Find where the given text appears and provide that cell's center as [X, Y] coordinate. 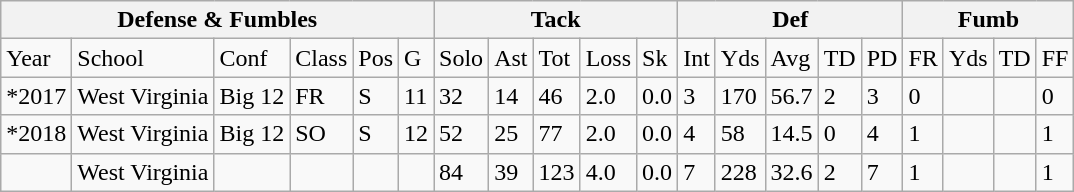
12 [416, 134]
4.0 [608, 172]
Sk [658, 58]
11 [416, 96]
32 [462, 96]
Ast [511, 58]
Year [36, 58]
58 [740, 134]
123 [556, 172]
14.5 [792, 134]
Def [790, 20]
52 [462, 134]
G [416, 58]
46 [556, 96]
84 [462, 172]
25 [511, 134]
Fumb [988, 20]
Class [322, 58]
FF [1055, 58]
Loss [608, 58]
Avg [792, 58]
Defense & Fumbles [218, 20]
39 [511, 172]
Pos [376, 58]
170 [740, 96]
Tack [556, 20]
Solo [462, 58]
Conf [252, 58]
32.6 [792, 172]
14 [511, 96]
Tot [556, 58]
228 [740, 172]
77 [556, 134]
56.7 [792, 96]
*2018 [36, 134]
PD [882, 58]
School [143, 58]
SO [322, 134]
Int [697, 58]
*2017 [36, 96]
